Return the (x, y) coordinate for the center point of the cell that contains the specified text.  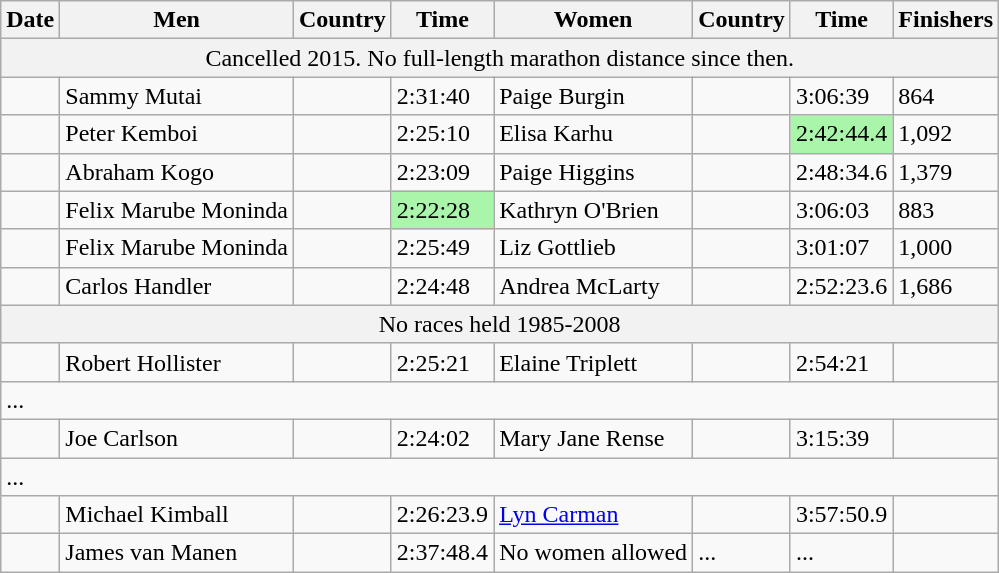
No races held 1985-2008 (500, 324)
3:01:07 (841, 248)
1,686 (946, 286)
3:15:39 (841, 438)
2:26:23.9 (442, 515)
Cancelled 2015. No full-length marathon distance since then. (500, 58)
Lyn Carman (594, 515)
Finishers (946, 20)
Michael Kimball (177, 515)
Elisa Karhu (594, 134)
2:25:49 (442, 248)
Women (594, 20)
Date (30, 20)
1,092 (946, 134)
864 (946, 96)
Kathryn O'Brien (594, 210)
2:25:10 (442, 134)
2:42:44.4 (841, 134)
Men (177, 20)
No women allowed (594, 553)
James van Manen (177, 553)
3:57:50.9 (841, 515)
1,000 (946, 248)
2:37:48.4 (442, 553)
Peter Kemboi (177, 134)
2:23:09 (442, 172)
3:06:03 (841, 210)
Joe Carlson (177, 438)
1,379 (946, 172)
2:48:34.6 (841, 172)
Andrea McLarty (594, 286)
Carlos Handler (177, 286)
Sammy Mutai (177, 96)
2:52:23.6 (841, 286)
Paige Burgin (594, 96)
883 (946, 210)
Abraham Kogo (177, 172)
2:25:21 (442, 362)
Robert Hollister (177, 362)
Paige Higgins (594, 172)
3:06:39 (841, 96)
Elaine Triplett (594, 362)
Liz Gottlieb (594, 248)
2:31:40 (442, 96)
Mary Jane Rense (594, 438)
2:22:28 (442, 210)
2:54:21 (841, 362)
2:24:48 (442, 286)
2:24:02 (442, 438)
